Output the [x, y] coordinate of the center of the cell containing the given text.  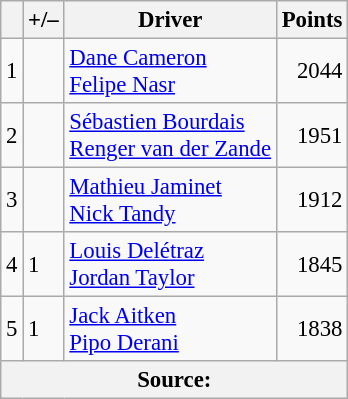
+/– [44, 20]
5 [12, 330]
Driver [170, 20]
Louis Delétraz Jordan Taylor [170, 264]
Sébastien Bourdais Renger van der Zande [170, 136]
Jack Aitken Pipo Derani [170, 330]
3 [12, 200]
Mathieu Jaminet Nick Tandy [170, 200]
Points [312, 20]
1838 [312, 330]
2 [12, 136]
2044 [312, 72]
1912 [312, 200]
4 [12, 264]
1951 [312, 136]
Dane Cameron Felipe Nasr [170, 72]
1845 [312, 264]
